For the text-containing cell, return its midpoint in (x, y) coordinate format. 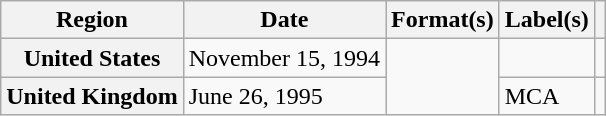
November 15, 1994 (284, 58)
June 26, 1995 (284, 96)
Format(s) (443, 20)
Label(s) (546, 20)
United States (92, 58)
Region (92, 20)
United Kingdom (92, 96)
MCA (546, 96)
Date (284, 20)
